Extract the (X, Y) coordinate from the center of the cell holding the provided text.  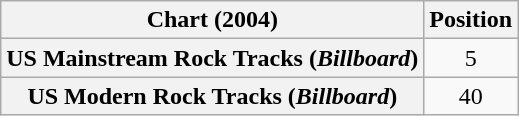
Position (471, 20)
40 (471, 96)
Chart (2004) (212, 20)
US Mainstream Rock Tracks (Billboard) (212, 58)
US Modern Rock Tracks (Billboard) (212, 96)
5 (471, 58)
